Locate the cell with the specified text and output its (x, y) center coordinate. 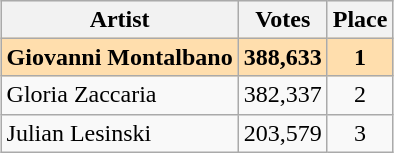
3 (360, 133)
203,579 (282, 133)
388,633 (282, 57)
2 (360, 95)
Artist (120, 19)
Place (360, 19)
Julian Lesinski (120, 133)
Votes (282, 19)
Giovanni Montalbano (120, 57)
382,337 (282, 95)
1 (360, 57)
Gloria Zaccaria (120, 95)
